Return the [x, y] coordinate for the center point of the cell that contains the specified text.  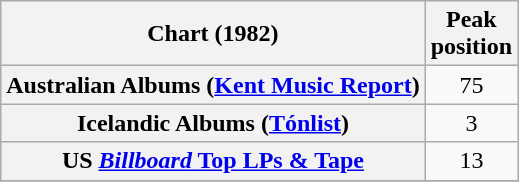
75 [471, 85]
Peak position [471, 34]
Australian Albums (Kent Music Report) [213, 85]
Chart (1982) [213, 34]
3 [471, 123]
Icelandic Albums (Tónlist) [213, 123]
13 [471, 161]
US Billboard Top LPs & Tape [213, 161]
